Locate the cell with the specified text and output its [x, y] center coordinate. 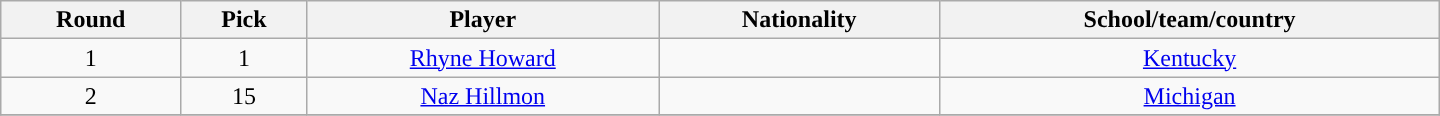
School/team/country [1190, 20]
Michigan [1190, 96]
Naz Hillmon [482, 96]
Nationality [798, 20]
Round [91, 20]
2 [91, 96]
Kentucky [1190, 58]
Rhyne Howard [482, 58]
Pick [244, 20]
15 [244, 96]
Player [482, 20]
